For the text-containing cell, return its midpoint in [X, Y] coordinate format. 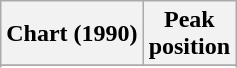
Peakposition [189, 34]
Chart (1990) [72, 34]
